Return the [x, y] coordinate for the center point of the cell that contains the specified text.  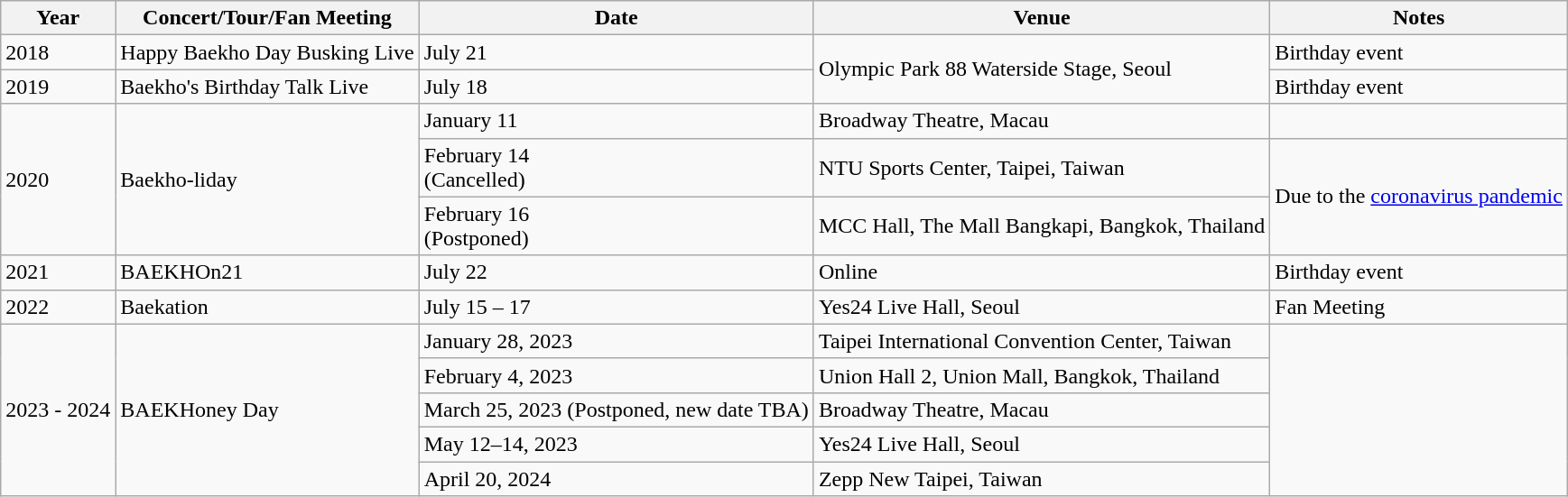
2019 [58, 87]
NTU Sports Center, Taipei, Taiwan [1042, 168]
MCC Hall, The Mall Bangkapi, Bangkok, Thailand [1042, 225]
Concert/Tour/Fan Meeting [267, 18]
January 28, 2023 [616, 341]
Baekation [267, 307]
March 25, 2023 (Postponed, new date TBA) [616, 410]
Due to the coronavirus pandemic [1419, 197]
July 22 [616, 272]
Online [1042, 272]
April 20, 2024 [616, 479]
2020 [58, 179]
Happy Baekho Day Busking Live [267, 52]
Year [58, 18]
February 16(Postponed) [616, 225]
Date [616, 18]
BAEKHoney Day [267, 410]
February 4, 2023 [616, 375]
Olympic Park 88 Waterside Stage, Seoul [1042, 69]
July 18 [616, 87]
July 21 [616, 52]
2022 [58, 307]
January 11 [616, 121]
2023 - 2024 [58, 410]
Zepp New Taipei, Taiwan [1042, 479]
Union Hall 2, Union Mall, Bangkok, Thailand [1042, 375]
May 12–14, 2023 [616, 444]
2021 [58, 272]
Notes [1419, 18]
July 15 – 17 [616, 307]
Fan Meeting [1419, 307]
BAEKHOn21 [267, 272]
Baekho's Birthday Talk Live [267, 87]
Taipei International Convention Center, Taiwan [1042, 341]
2018 [58, 52]
Venue [1042, 18]
February 14(Cancelled) [616, 168]
Baekho-liday [267, 179]
